Determine the [x, y] coordinate at the center of the cell enclosing the given text.  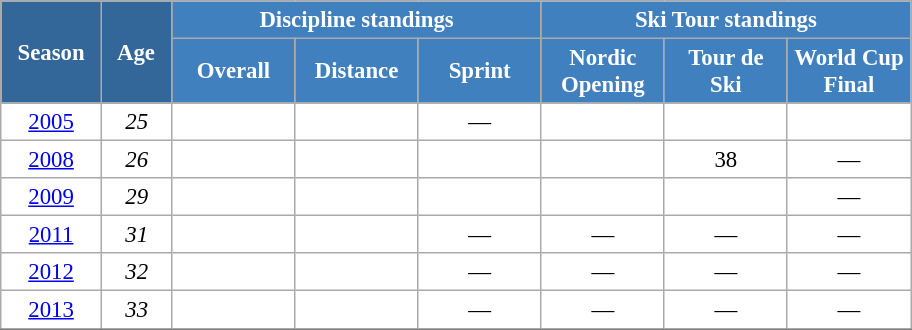
Ski Tour standings [726, 20]
Discipline standings [356, 20]
26 [136, 160]
2013 [52, 310]
25 [136, 122]
38 [726, 160]
Distance [356, 72]
Sprint [480, 72]
Tour deSki [726, 72]
31 [136, 235]
Season [52, 52]
World CupFinal [848, 72]
32 [136, 273]
2005 [52, 122]
2012 [52, 273]
Age [136, 52]
NordicOpening [602, 72]
Overall [234, 72]
2011 [52, 235]
33 [136, 310]
2009 [52, 197]
29 [136, 197]
2008 [52, 160]
